Pinpoint the cell where the given text exists, returning its [X, Y] midpoint coordinate. 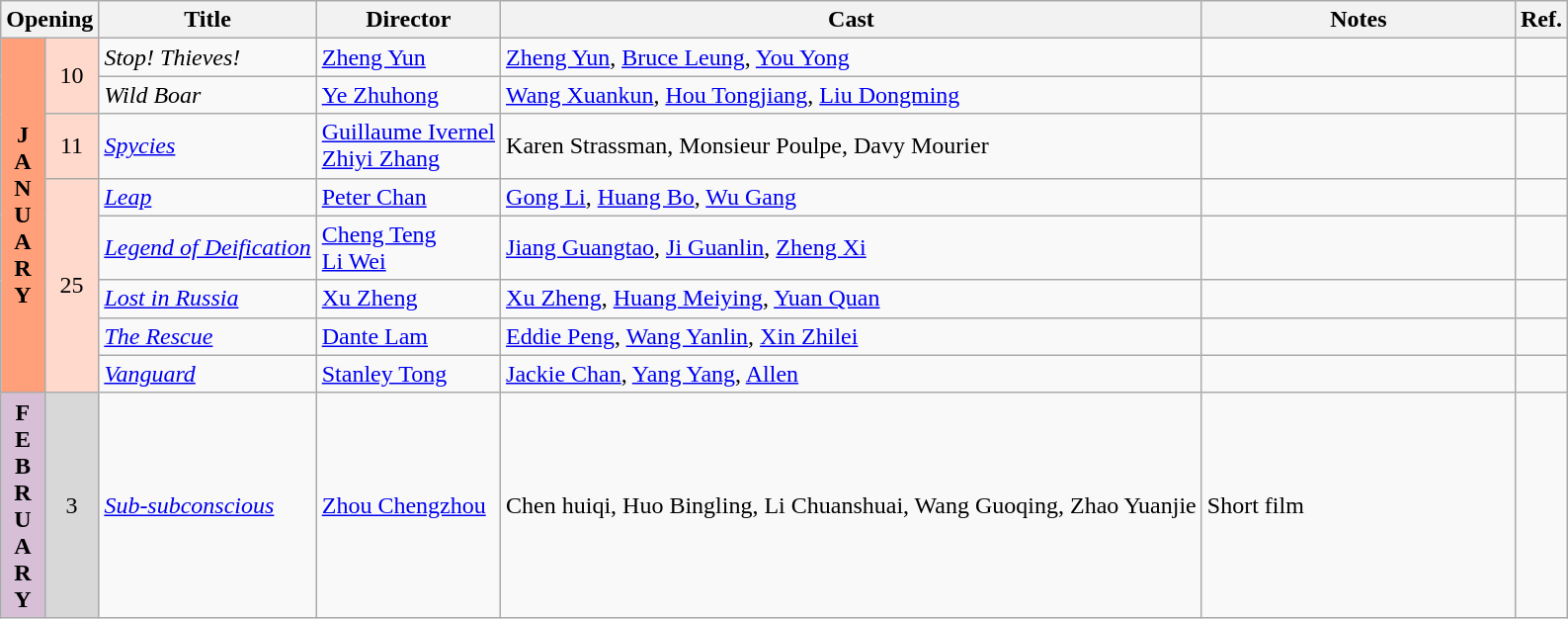
Director [408, 20]
Xu Zheng, Huang Meiying, Yuan Quan [852, 299]
Spycies [207, 146]
Jiang Guangtao, Ji Guanlin, Zheng Xi [852, 247]
Chen huiqi, Huo Bingling, Li Chuanshuai, Wang Guoqing, Zhao Yuanjie [852, 504]
Wang Xuankun, Hou Tongjiang, Liu Dongming [852, 95]
Opening [49, 20]
Legend of Deification [207, 247]
Vanguard [207, 374]
Jackie Chan, Yang Yang, Allen [852, 374]
Short film [1358, 504]
Ye Zhuhong [408, 95]
Karen Strassman, Monsieur Poulpe, Davy Mourier [852, 146]
Stanley Tong [408, 374]
Notes [1358, 20]
Ref. [1541, 20]
Eddie Peng, Wang Yanlin, Xin Zhilei [852, 336]
Guillaume Ivernel Zhiyi Zhang [408, 146]
10 [71, 76]
Peter Chan [408, 197]
Wild Boar [207, 95]
Dante Lam [408, 336]
JANUARY [23, 216]
Cast [852, 20]
Sub-subconscious [207, 504]
FEBRUARY [23, 504]
Leap [207, 197]
Stop! Thieves! [207, 57]
Zheng Yun, Bruce Leung, You Yong [852, 57]
25 [71, 285]
Zhou Chengzhou [408, 504]
Xu Zheng [408, 299]
Zheng Yun [408, 57]
Gong Li, Huang Bo, Wu Gang [852, 197]
11 [71, 146]
3 [71, 504]
Cheng Teng Li Wei [408, 247]
Lost in Russia [207, 299]
Title [207, 20]
The Rescue [207, 336]
